Return (x, y) of the center of cell containing provided text 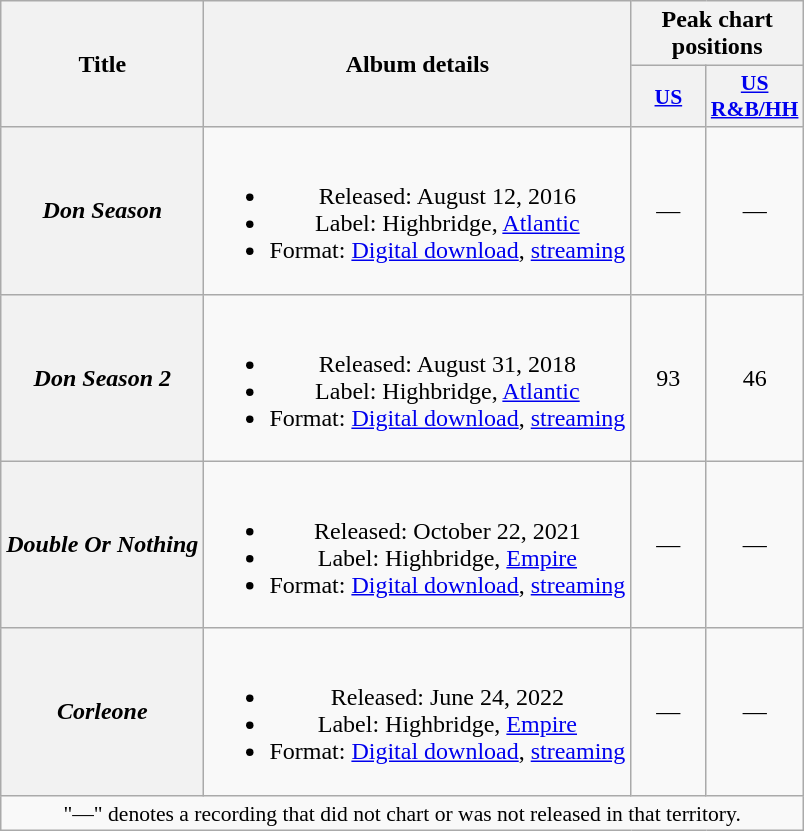
Album details (418, 64)
Title (102, 64)
US R&B/HH (755, 96)
Released: June 24, 2022Label: Highbridge, EmpireFormat: Digital download, streaming (418, 712)
Double Or Nothing (102, 544)
Peak chart positions (718, 34)
Corleone (102, 712)
Don Season (102, 210)
Don Season 2 (102, 378)
Released: August 12, 2016Label: Highbridge, AtlanticFormat: Digital download, streaming (418, 210)
"—" denotes a recording that did not chart or was not released in that territory. (402, 813)
US (668, 96)
93 (668, 378)
Released: August 31, 2018Label: Highbridge, AtlanticFormat: Digital download, streaming (418, 378)
Released: October 22, 2021Label: Highbridge, EmpireFormat: Digital download, streaming (418, 544)
46 (755, 378)
